Return the [X, Y] coordinate for the center point of the cell that contains the specified text.  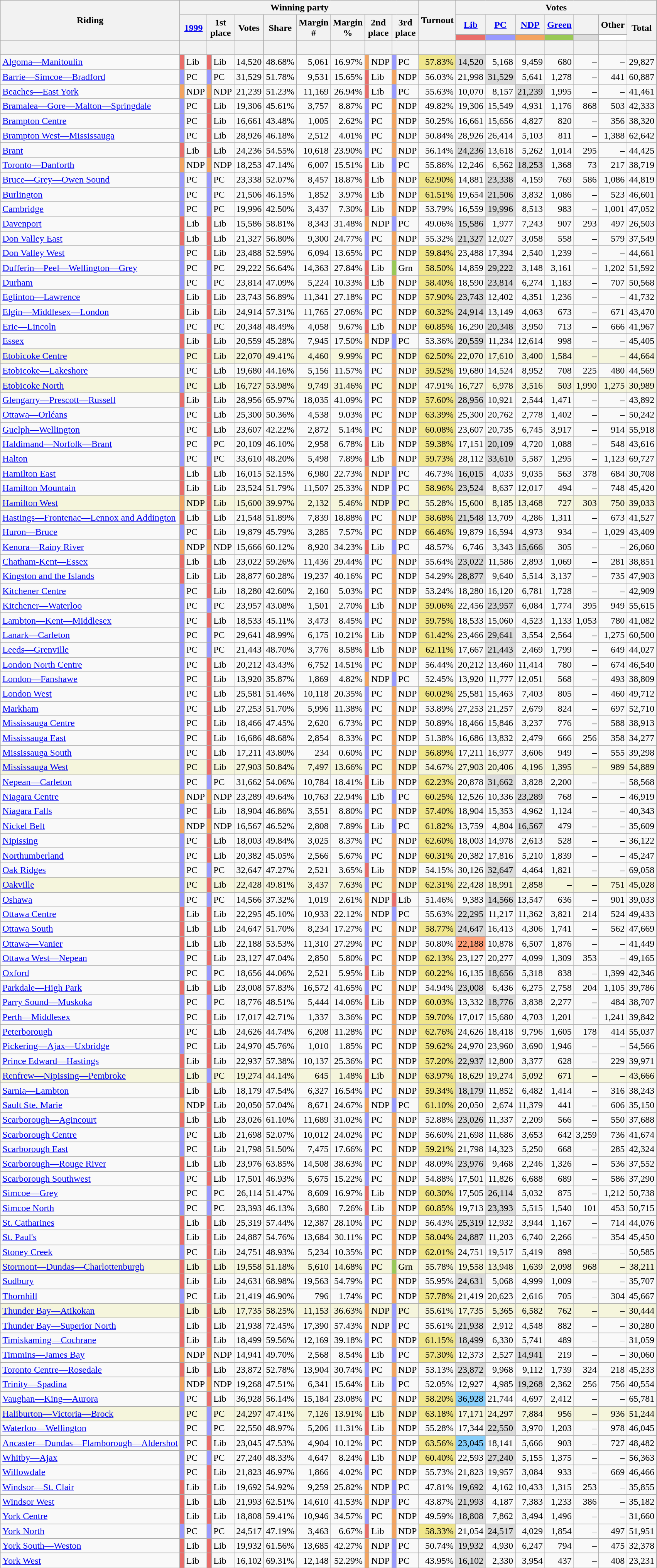
38,211 [642, 1267]
1,471 [559, 400]
51,244 [642, 1414]
69,058 [642, 870]
38,851 [642, 562]
901 [613, 900]
489 [559, 1340]
52,710 [642, 709]
56.44% [437, 664]
707 [613, 282]
642 [559, 1134]
51,951 [642, 1531]
Durham [90, 282]
56.43% [437, 1223]
5,206 [314, 1428]
31.46% [348, 385]
49.70% [280, 1355]
Ottawa West—Nepean [90, 958]
6,978 [500, 385]
11,169 [314, 91]
Stormont—Dundas—Charlottenburgh [90, 1267]
1,005 [314, 121]
Thunder Bay—Superior North [90, 1325]
26,414 [500, 135]
989 [613, 767]
50.36% [280, 414]
2,209 [530, 1120]
295 [586, 150]
49.06% [437, 224]
460 [613, 694]
20,277 [500, 958]
Ottawa Centre [90, 914]
53.13% [437, 1370]
2,469 [530, 650]
41,674 [642, 1134]
6,330 [500, 1340]
Timmins—James Bay [90, 1355]
303 [586, 503]
Windsor West [90, 1502]
Thunder Bay—Atikokan [90, 1311]
59.34% [437, 1090]
11,852 [500, 1090]
354 [613, 1237]
2,808 [314, 826]
48,482 [642, 1443]
12,051 [530, 679]
11.28% [348, 1032]
12,800 [500, 1061]
225 [586, 370]
3,463 [314, 1531]
8,343 [314, 224]
3,025 [314, 841]
1,605 [559, 1032]
304 [613, 1296]
20,878 [471, 782]
1,176 [559, 106]
6,208 [314, 1032]
Brant [90, 150]
10.12% [348, 1443]
7,839 [314, 518]
15,846 [500, 723]
62.31% [437, 885]
49.84% [280, 841]
178 [586, 1032]
32,378 [642, 1546]
5,666 [530, 1443]
51.79% [280, 488]
61.42% [437, 635]
11,507 [314, 488]
46.90% [280, 1296]
5.80% [348, 958]
4,063 [530, 312]
8.87% [348, 106]
69.31% [280, 1560]
Riding [90, 20]
39,786 [642, 988]
17.66% [348, 1149]
5,250 [530, 1149]
9,112 [530, 1370]
386 [586, 1502]
5.03% [348, 591]
3,343 [500, 547]
41,461 [642, 91]
24.02% [348, 1134]
5,155 [530, 1458]
934 [559, 532]
60.03% [437, 1002]
18,629 [471, 1076]
3,776 [314, 650]
41.53% [348, 1502]
1,183 [559, 282]
9,749 [314, 385]
46.86% [280, 811]
3,516 [530, 385]
7.63% [348, 885]
8.54% [348, 1355]
50.74% [437, 1546]
34,277 [642, 738]
42,324 [642, 1149]
14.06% [348, 1002]
49.59% [437, 1516]
10,784 [314, 782]
55,918 [642, 430]
1,876 [559, 944]
29.44% [348, 562]
Ottawa South [90, 929]
7,884 [530, 1414]
11,436 [314, 562]
17,610 [500, 356]
56.64% [280, 268]
2.62% [348, 121]
51.23% [280, 91]
60.08% [437, 430]
49.64% [280, 797]
10,921 [500, 400]
51.18% [280, 1267]
60.31% [437, 855]
1,029 [613, 532]
13,904 [314, 1370]
8,637 [500, 488]
46,466 [642, 1472]
15.65% [348, 77]
12,387 [314, 1223]
30,708 [642, 474]
324 [586, 1370]
13,948 [500, 1267]
43,616 [642, 444]
1stplace [221, 28]
53.89% [437, 709]
756 [613, 1384]
38,707 [642, 1002]
30,060 [642, 1355]
36.63% [348, 1311]
5,610 [314, 1267]
44,027 [642, 650]
1,869 [314, 679]
44.74% [280, 1032]
1,852 [314, 194]
Prince Edward—Hastings [90, 1061]
2,540 [530, 253]
42,333 [642, 106]
58,568 [642, 782]
1,388 [613, 135]
9,796 [530, 1032]
776 [559, 723]
23.90% [348, 150]
628 [559, 1061]
1,496 [559, 1516]
1,167 [559, 1223]
15.51% [348, 165]
1,124 [559, 811]
11,362 [530, 914]
9,531 [314, 77]
York North [90, 1531]
9,468 [500, 1164]
1,315 [559, 1487]
38,809 [642, 679]
Ancaster—Dundas—Flamborough—Aldershot [90, 1443]
52.88% [437, 1120]
59.38% [437, 444]
48.09% [437, 1164]
14.68% [348, 1267]
66.46% [437, 532]
24.67% [348, 1105]
47.41% [280, 1414]
35,609 [642, 826]
1.74% [348, 1296]
37,290 [642, 1179]
Markham [90, 709]
10,618 [314, 150]
5.14% [348, 430]
10.21% [348, 635]
46.15% [280, 194]
1,540 [559, 1208]
2,330 [500, 1560]
26.94% [348, 91]
St. Catharines [90, 1223]
5,103 [530, 135]
Lambton—Kent—Middlesex [90, 620]
1,368 [559, 165]
101 [586, 1208]
5,587 [530, 459]
56.03% [437, 77]
13,832 [500, 738]
11,203 [500, 1237]
316 [613, 1090]
6,482 [530, 1090]
649 [613, 650]
45,405 [642, 341]
50.80% [437, 944]
Haliburton—Victoria—Brock [90, 1414]
4.82% [348, 679]
2,564 [559, 635]
20,762 [500, 414]
1,311 [559, 518]
45.79% [280, 532]
4,033 [500, 474]
42.71% [280, 1017]
Algoma—Manitoulin [90, 62]
705 [559, 1296]
12,027 [500, 238]
17.50% [348, 341]
Oakville [90, 885]
494 [559, 488]
4.02% [348, 1472]
6,745 [530, 430]
353 [586, 958]
1,854 [559, 1531]
47.91% [437, 385]
10,946 [314, 1516]
50,715 [642, 1208]
794 [559, 1546]
4,306 [530, 929]
281 [613, 562]
17,171 [471, 1414]
Margin% [348, 28]
1,203 [559, 1428]
44,664 [642, 356]
8.37% [348, 841]
59.62% [437, 1046]
4,703 [530, 1017]
838 [559, 973]
23,960 [500, 1046]
61.51% [437, 194]
3,653 [530, 1134]
2,277 [559, 1002]
1,201 [559, 1017]
18,141 [500, 1443]
43.48% [280, 121]
5,234 [314, 1252]
219 [559, 1355]
16,290 [471, 326]
4,099 [530, 958]
933 [559, 1472]
12,932 [500, 1223]
53.24% [437, 591]
Nepean—Carleton [90, 782]
13,685 [314, 1546]
8.33% [348, 738]
5,419 [530, 1252]
55.95% [437, 1281]
Scarborough Centre [90, 1134]
59.70% [437, 1017]
York South—Weston [90, 1546]
54.79% [348, 1281]
Niagara Falls [90, 811]
6,327 [314, 1090]
68.98% [280, 1281]
548 [613, 444]
58.25% [280, 1311]
55.86% [437, 165]
46,045 [642, 1428]
44,569 [642, 370]
14,978 [500, 841]
11.38% [348, 709]
Windsor—St. Clair [90, 1487]
47,903 [642, 576]
57.44% [280, 1223]
824 [559, 709]
Don Valley East [90, 238]
479 [559, 826]
5,262 [530, 150]
Cambridge [90, 209]
Pickering—Ajax—Uxbridge [90, 1046]
58.40% [437, 282]
21,998 [471, 77]
978 [613, 1428]
1,402 [559, 414]
8.45% [348, 620]
62.76% [437, 1032]
9,968 [500, 1370]
43.43% [280, 664]
10.33% [348, 282]
51.89% [280, 518]
563 [559, 474]
40,554 [642, 1384]
15,680 [500, 1017]
4,904 [314, 1443]
62.23% [437, 782]
57.43% [348, 1325]
60.25% [437, 797]
55.32% [437, 238]
45.11% [280, 620]
2,246 [530, 1164]
820 [559, 121]
Mississauga South [90, 753]
Renfrew—Nipissing—Pembroke [90, 1076]
983 [559, 209]
5.46% [348, 503]
57.20% [437, 1061]
6,274 [530, 282]
Sault Ste. Marie [90, 1105]
6,247 [530, 1546]
689 [559, 1179]
37,552 [642, 1164]
23,231 [642, 1560]
22,593 [471, 1458]
Sarnia—Lambton [90, 1090]
3.36% [348, 1017]
25.33% [348, 488]
4,985 [500, 1384]
17,151 [471, 444]
898 [559, 1252]
40,343 [642, 811]
4,351 [530, 297]
3,757 [314, 106]
2,958 [314, 444]
293 [586, 224]
47.19% [280, 1531]
34.57% [348, 1516]
480 [613, 370]
13,468 [530, 503]
5,514 [530, 576]
12,169 [314, 1340]
2ndplace [378, 28]
54,566 [642, 1046]
3,473 [314, 620]
5,156 [314, 370]
750 [613, 503]
18,991 [500, 885]
30,280 [642, 1325]
6,582 [530, 1311]
44,819 [642, 179]
9,383 [471, 900]
62.01% [437, 1252]
54.15% [437, 870]
762 [559, 1311]
8,157 [500, 91]
8,609 [314, 1193]
Other [613, 25]
20.35% [348, 694]
7,475 [314, 1149]
805 [559, 694]
11,379 [530, 1105]
37,688 [642, 1120]
Timiskaming—Cochrane [90, 1340]
475 [613, 1546]
62.60% [437, 841]
2,200 [559, 782]
16,977 [500, 753]
936 [613, 1414]
47,052 [642, 209]
11,689 [314, 1120]
73 [586, 165]
53.98% [280, 385]
10,070 [471, 91]
536 [613, 1164]
21,054 [471, 1531]
7.57% [348, 532]
3,377 [530, 1061]
Barrie—Simcoe—Bradford [90, 77]
10,878 [500, 944]
51.50% [280, 1149]
1,326 [559, 1164]
Peterborough [90, 1032]
3.97% [348, 194]
968 [586, 1267]
3,161 [559, 268]
6,275 [530, 988]
3,917 [559, 430]
26,503 [642, 224]
4,159 [530, 179]
1,053 [586, 620]
38,719 [642, 165]
11,337 [500, 1120]
11,341 [314, 297]
1,233 [559, 1502]
30,989 [642, 385]
54,889 [642, 767]
65,781 [642, 1399]
13,460 [500, 664]
6.78% [348, 444]
1,946 [559, 1046]
Hamilton East [90, 474]
23.08% [348, 1399]
3,237 [530, 723]
41.09% [348, 400]
1,278 [559, 77]
414 [613, 1032]
1,399 [613, 973]
1,821 [559, 870]
62.11% [437, 650]
43,409 [642, 532]
697 [613, 709]
14.51% [348, 664]
Nickel Belt [90, 826]
Willowdale [90, 1472]
5,444 [314, 1002]
484 [613, 1002]
253 [586, 1487]
69,727 [642, 459]
1.48% [348, 1076]
45.05% [280, 855]
Waterloo—Wellington [90, 1428]
768 [559, 797]
3,950 [530, 326]
Ottawa—Orléans [90, 414]
2,620 [314, 723]
Share [280, 28]
493 [613, 679]
39.18% [348, 1340]
12,246 [471, 165]
579 [613, 238]
59.73% [437, 459]
Toronto—Danforth [90, 165]
59.75% [437, 620]
Essex [90, 341]
645 [314, 1076]
408 [613, 1560]
358 [613, 738]
2,512 [314, 135]
1,584 [559, 356]
Don Valley West [90, 253]
5,061 [314, 62]
1,990 [586, 385]
59.84% [437, 253]
17,816 [500, 855]
41,967 [642, 326]
50,568 [642, 282]
Kitchener Centre [90, 591]
1,123 [613, 459]
42,909 [642, 591]
46,919 [642, 797]
1,014 [559, 150]
29,827 [642, 62]
1,375 [559, 1458]
588 [613, 723]
37,549 [642, 238]
453 [613, 1208]
13,149 [500, 312]
30,444 [642, 1311]
50.25% [437, 121]
2,613 [530, 841]
6,341 [314, 1384]
51.47% [280, 1193]
5,996 [314, 709]
30,126 [471, 870]
10,137 [314, 1061]
8,671 [314, 1105]
42.60% [280, 591]
56.60% [437, 1134]
62.90% [437, 179]
47.09% [280, 282]
6,746 [471, 547]
5,741 [530, 1340]
6,175 [314, 635]
11,310 [314, 944]
50,738 [642, 1193]
4,464 [530, 870]
1,088 [559, 444]
680 [559, 62]
57.38% [280, 1061]
903 [559, 1443]
55.64% [437, 562]
42,346 [642, 973]
1,001 [613, 209]
51.78% [280, 77]
4,187 [500, 1502]
Parry Sound—Muskoka [90, 1002]
56.80% [280, 238]
47.53% [280, 1443]
42.27% [348, 1546]
Sudbury [90, 1281]
45.61% [280, 106]
4,930 [500, 1546]
524 [613, 914]
4,162 [500, 1487]
15,656 [500, 121]
Scarborough—Rouge River [90, 1164]
Simcoe—Grey [90, 1193]
46.97% [280, 1472]
44.16% [280, 370]
3,148 [530, 268]
2,266 [559, 1237]
12,927 [471, 1384]
3,400 [530, 356]
42.50% [280, 209]
523 [613, 194]
43.80% [280, 753]
5,515 [530, 1208]
47.04% [280, 958]
4,804 [500, 826]
18.87% [348, 179]
45,667 [642, 1296]
Green [559, 25]
46.52% [280, 826]
1,977 [500, 224]
63.56% [437, 1443]
3,944 [530, 1223]
St. Paul's [90, 1237]
3,606 [530, 753]
52.78% [280, 1370]
Halton [90, 459]
Scarborough Southwest [90, 1179]
Etobicoke Centre [90, 356]
8.24% [348, 1458]
218 [613, 1370]
11,686 [500, 1134]
5,092 [530, 1076]
45,450 [642, 1237]
4,058 [314, 326]
3,494 [530, 1516]
875 [559, 1193]
7,862 [500, 1516]
1,501 [314, 606]
7,383 [530, 1502]
15,184 [314, 1399]
31.48% [348, 224]
6,094 [314, 253]
15,463 [500, 694]
55,615 [642, 606]
684 [613, 474]
5,641 [530, 77]
4,827 [530, 121]
16,594 [500, 532]
748 [613, 488]
16,559 [471, 209]
1,741 [559, 929]
10,763 [314, 797]
0.60% [348, 753]
Bruce—Grey—Owen Sound [90, 179]
395 [586, 606]
1,105 [613, 988]
1,295 [559, 459]
6,507 [530, 944]
62,642 [642, 135]
Oxford [90, 973]
72.45% [280, 1325]
58.50% [437, 268]
35,182 [642, 1502]
63.39% [437, 414]
48.97% [280, 1428]
51.38% [437, 738]
49.82% [437, 106]
Burlington [90, 194]
London West [90, 694]
1,019 [314, 900]
19,957 [500, 1472]
52.15% [280, 474]
669 [613, 1472]
39,842 [642, 1017]
13,618 [500, 150]
57.40% [437, 811]
18,590 [471, 282]
14,881 [471, 179]
11,234 [500, 341]
9.67% [348, 326]
31.02% [348, 1120]
22.94% [348, 797]
18.41% [348, 782]
Parkdale—High Park [90, 988]
Huron—Bruce [90, 532]
22.12% [348, 914]
65.97% [280, 400]
708 [559, 370]
15,549 [500, 106]
3rdplace [405, 28]
44,076 [642, 1223]
41.65% [348, 988]
3,058 [530, 238]
Guelph—Wellington [90, 430]
2,778 [530, 414]
50,242 [642, 414]
63.18% [437, 1414]
7.30% [348, 209]
Mississauga Centre [90, 723]
58.33% [437, 1531]
Mississauga West [90, 767]
9,035 [530, 474]
39,298 [642, 753]
11,777 [500, 679]
12,148 [314, 1560]
5,210 [530, 855]
22,456 [471, 606]
60.30% [437, 1193]
10,433 [530, 1487]
882 [559, 1325]
45.10% [280, 914]
6,781 [530, 591]
Simcoe North [90, 1208]
57.31% [280, 312]
37.32% [280, 900]
Elgin—Middlesex—London [90, 312]
234 [314, 753]
35.87% [280, 679]
3,838 [530, 1002]
6,980 [314, 474]
5,168 [500, 62]
34.23% [348, 547]
49,165 [642, 958]
713 [559, 326]
2,858 [530, 885]
38.63% [348, 1164]
Hamilton West [90, 503]
Etobicoke—Lakeshore [90, 370]
60.02% [437, 694]
2,616 [530, 1296]
18,035 [314, 400]
48.99% [280, 635]
285 [613, 1149]
1.85% [348, 1046]
1,395 [559, 767]
13,547 [530, 900]
48.51% [280, 1002]
27.84% [348, 268]
568 [559, 679]
2,527 [500, 1355]
60.22% [437, 973]
1,799 [559, 650]
Davenport [90, 224]
Scarborough East [90, 1149]
41,527 [642, 518]
1,728 [559, 591]
43,470 [642, 312]
48.49% [280, 326]
Hastings—Frontenac—Lennox and Addington [90, 518]
Ottawa—Vanier [90, 944]
35,150 [642, 1105]
39,971 [642, 1061]
58.81% [280, 224]
59.41% [280, 1516]
46,601 [642, 194]
14,323 [500, 1149]
3,137 [559, 576]
769 [559, 179]
38,913 [642, 723]
14,859 [471, 268]
53.53% [280, 944]
9,300 [314, 238]
15.22% [348, 1179]
1,202 [613, 268]
5,675 [314, 1179]
4,647 [314, 1458]
61.56% [280, 1546]
26,060 [642, 547]
63.85% [280, 1164]
60.12% [280, 547]
47.27% [280, 870]
48.20% [280, 459]
4,720 [530, 444]
62.50% [437, 356]
Leeds—Grenville [90, 650]
Kingston and the Islands [90, 576]
1,212 [613, 1193]
1,739 [559, 1370]
15.64% [348, 1384]
3,832 [530, 194]
24.77% [348, 238]
Beaches—East York [90, 91]
10,933 [314, 914]
43.87% [437, 1502]
12,402 [500, 297]
1,995 [559, 91]
3,680 [314, 1208]
528 [559, 841]
6,740 [530, 1237]
606 [613, 1105]
2,854 [314, 738]
Brampton Centre [90, 121]
47.45% [280, 723]
4,697 [530, 1399]
9,459 [530, 62]
4,286 [530, 518]
2,132 [314, 503]
1,236 [559, 297]
60.40% [437, 1458]
London—Fanshawe [90, 679]
668 [559, 1149]
868 [586, 106]
3,690 [530, 1046]
63.97% [437, 1076]
17,390 [314, 1325]
10,118 [314, 694]
59.52% [437, 370]
19,713 [471, 1208]
16,120 [500, 591]
3,554 [530, 635]
Winning party [299, 8]
28.10% [348, 1223]
6,688 [530, 1179]
50.89% [437, 723]
54.94% [437, 988]
7,126 [314, 1414]
Vaughan—King—Aurora [90, 1399]
10,012 [314, 1134]
30.74% [348, 1370]
55.73% [437, 1472]
1,839 [559, 855]
736 [613, 1134]
11,217 [500, 914]
19,563 [314, 1281]
8,952 [530, 370]
48.33% [280, 1458]
3,828 [530, 782]
5,032 [530, 1193]
46.73% [437, 474]
43.95% [437, 1560]
13,684 [314, 1237]
18.88% [348, 518]
20,735 [500, 430]
60.28% [280, 576]
52.29% [348, 1560]
13.91% [348, 1414]
3,821 [559, 914]
204 [586, 988]
Kenora—Rainy River [90, 547]
20,623 [500, 1296]
6,752 [314, 664]
58.68% [437, 518]
3,285 [314, 532]
44.14% [280, 1076]
1,241 [613, 1017]
2,568 [314, 1355]
13,709 [500, 518]
12,614 [530, 341]
2,412 [559, 1399]
27.06% [348, 312]
3,259 [586, 1134]
5,068 [500, 1281]
46.93% [280, 1179]
1,009 [559, 1281]
55,037 [642, 1032]
5.67% [348, 855]
47.14% [280, 165]
16,413 [500, 929]
2.61% [348, 900]
14,363 [314, 268]
52.45% [437, 679]
13.66% [348, 767]
52.05% [437, 1384]
20,406 [500, 767]
2,872 [314, 430]
Stoney Creek [90, 1252]
13,759 [471, 826]
17,667 [471, 650]
562 [613, 929]
11,826 [500, 1179]
43.08% [280, 606]
19,654 [471, 194]
22.73% [348, 474]
1999 [193, 28]
735 [613, 576]
52.59% [280, 253]
13.65% [348, 253]
57.04% [280, 1105]
12,017 [530, 488]
Dufferin—Peel—Wellington—Grey [90, 268]
1,774 [559, 606]
28,112 [471, 459]
48.93% [280, 1252]
2,566 [314, 855]
14,524 [500, 370]
54.92% [280, 1487]
London North Centre [90, 664]
5,498 [314, 459]
45,233 [642, 1370]
58.04% [437, 1237]
Turnout [437, 20]
62.13% [437, 958]
4,196 [530, 767]
2.70% [348, 606]
60,500 [642, 635]
Mississauga East [90, 738]
62.51% [280, 1502]
9.99% [348, 356]
25.82% [348, 1487]
15,060 [500, 620]
4.01% [348, 135]
54.67% [437, 767]
17,394 [500, 253]
59.21% [437, 1149]
356 [613, 121]
956 [559, 1414]
Oshawa [90, 900]
6.67% [348, 1531]
49,433 [642, 914]
21,257 [500, 709]
Oak Ridges [90, 870]
4,973 [530, 532]
43,892 [642, 400]
56,363 [642, 1458]
998 [559, 341]
21,744 [500, 1399]
Niagara Centre [90, 797]
5,318 [530, 973]
25.36% [348, 1061]
8,234 [314, 929]
558 [559, 238]
1,133 [559, 620]
229 [613, 1061]
1,069 [559, 562]
2,160 [314, 591]
45.28% [280, 341]
Erie—Lincoln [90, 326]
2,479 [530, 738]
45,028 [642, 885]
53.79% [437, 209]
41,732 [642, 297]
8.80% [348, 811]
55.78% [437, 1267]
636 [559, 900]
Lanark—Carleton [90, 635]
16,572 [314, 988]
10.35% [348, 1252]
Hamilton Mountain [90, 488]
11,414 [530, 664]
Trinity—Spadina [90, 1384]
12,373 [471, 1355]
9,640 [500, 576]
8,185 [500, 503]
5.95% [348, 973]
811 [559, 135]
40.16% [348, 576]
54.55% [280, 150]
10,336 [500, 797]
2,893 [530, 562]
13,332 [471, 1002]
3.65% [348, 870]
11,765 [314, 312]
378 [586, 474]
1,337 [314, 1017]
49,712 [642, 694]
2,912 [500, 1325]
907 [559, 224]
5,224 [314, 282]
17,344 [471, 1428]
11,586 [500, 562]
Margin# [314, 28]
12,526 [471, 797]
54.76% [280, 1237]
Eglinton—Lawrence [90, 297]
45,420 [642, 488]
27.18% [348, 297]
2,098 [559, 1267]
Bramalea—Gore—Malton—Springdale [90, 106]
Northumberland [90, 855]
43,666 [642, 1076]
4,999 [530, 1281]
674 [613, 664]
751 [613, 885]
23,466 [471, 635]
Thornhill [90, 1296]
550 [613, 1120]
6,084 [530, 606]
914 [613, 430]
44,425 [642, 150]
47,669 [642, 929]
54.88% [437, 1179]
3,970 [530, 1428]
50,585 [642, 1252]
59.56% [280, 1340]
4,523 [530, 620]
49.81% [280, 885]
6.73% [348, 723]
437 [559, 1560]
45.76% [280, 1046]
8,920 [314, 547]
59.26% [280, 562]
Scarborough—Agincourt [90, 1120]
7,403 [530, 694]
47.54% [280, 1090]
6,562 [500, 165]
61.82% [437, 826]
714 [613, 1223]
Whitby—Ajax [90, 1458]
1,309 [559, 958]
58.96% [437, 488]
15,353 [500, 811]
2,679 [530, 709]
796 [314, 1296]
18,418 [500, 1032]
54.06% [280, 782]
4,460 [314, 356]
44.06% [280, 973]
35,855 [642, 1487]
46,540 [642, 664]
566 [559, 1120]
31,660 [642, 1516]
19,517 [500, 1252]
6,007 [314, 165]
46.10% [280, 444]
5,365 [500, 1311]
8.58% [348, 650]
7.26% [348, 1208]
45,247 [642, 855]
8,513 [530, 209]
Chatham-Kent—Essex [90, 562]
27.29% [348, 944]
60.32% [437, 312]
41,449 [642, 944]
1,414 [559, 1090]
1,239 [559, 253]
4,029 [530, 1531]
2,850 [314, 958]
46.13% [280, 1208]
30.11% [348, 1237]
42.22% [280, 430]
Etobicoke North [90, 385]
2,674 [500, 1105]
1,010 [314, 1046]
Nipissing [90, 841]
46.18% [280, 135]
1,866 [314, 1472]
38,320 [642, 121]
38,243 [642, 1090]
41,082 [642, 620]
4,548 [530, 1325]
57.30% [437, 1355]
17,505 [471, 1193]
57.60% [437, 400]
2,758 [559, 988]
7,497 [314, 767]
58.77% [437, 929]
31,059 [642, 1340]
47.51% [280, 1384]
14,508 [314, 1164]
Total [642, 28]
36,122 [642, 841]
35,707 [642, 1281]
59.06% [437, 606]
Toronto Centre—Rosedale [90, 1370]
4,962 [530, 811]
19,237 [314, 576]
2,544 [530, 400]
305 [559, 547]
Kitchener—Waterloo [90, 606]
16.54% [348, 1090]
17.27% [348, 929]
60,887 [642, 77]
York Centre [90, 1516]
Glengarry—Prescott—Russell [90, 400]
217 [613, 165]
51,592 [642, 268]
14,610 [314, 1502]
8,457 [314, 179]
1,639 [530, 1267]
3,551 [314, 811]
39.97% [280, 503]
3,084 [530, 1472]
214 [586, 914]
7,243 [530, 224]
York West [90, 1560]
9,259 [314, 1487]
16,135 [471, 973]
Perth—Middlesex [90, 1017]
58.20% [437, 1399]
9.03% [348, 414]
11.31% [348, 1428]
54.29% [437, 576]
57.78% [437, 1296]
4,538 [314, 414]
6,436 [500, 988]
11.57% [348, 370]
Brampton West—Mississauga [90, 135]
44,661 [642, 253]
48.57% [437, 547]
Haldimand—Norfolk—Brant [90, 444]
4,931 [530, 106]
47.81% [437, 1487]
48.70% [280, 650]
11,153 [314, 1311]
555 [613, 753]
57.90% [437, 297]
49.41% [280, 356]
61.15% [437, 1340]
2,362 [559, 1384]
53.36% [437, 341]
7,945 [314, 341]
3,954 [530, 1560]
